From the cell containing the given text, extract its center point as [x, y] coordinate. 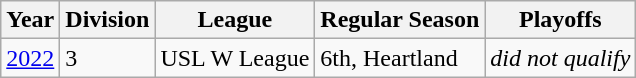
did not qualify [560, 58]
2022 [30, 58]
Regular Season [400, 20]
Division [108, 20]
League [235, 20]
6th, Heartland [400, 58]
Playoffs [560, 20]
USL W League [235, 58]
3 [108, 58]
Year [30, 20]
